Provide the [X, Y] coordinate of the cell's center where the given text is located.  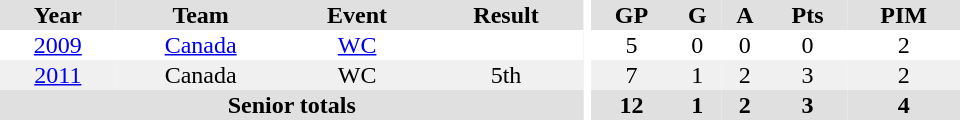
GP [631, 15]
Event [358, 15]
5th [506, 75]
Pts [808, 15]
G [698, 15]
PIM [904, 15]
7 [631, 75]
Team [201, 15]
Result [506, 15]
12 [631, 105]
A [745, 15]
Senior totals [292, 105]
4 [904, 105]
2011 [58, 75]
Year [58, 15]
2009 [58, 45]
5 [631, 45]
